Extract the (x, y) coordinate from the center of the cell holding the provided text.  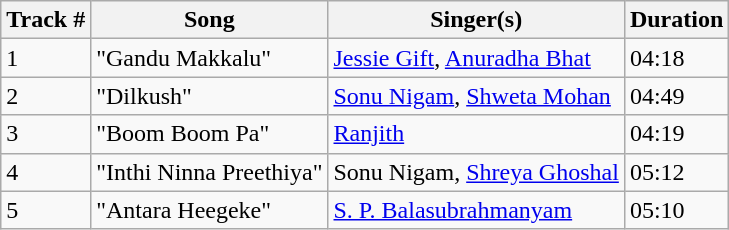
04:49 (676, 96)
Jessie Gift, Anuradha Bhat (476, 58)
Duration (676, 20)
04:19 (676, 134)
"Boom Boom Pa" (210, 134)
Sonu Nigam, Shweta Mohan (476, 96)
Track # (46, 20)
Singer(s) (476, 20)
4 (46, 172)
1 (46, 58)
"Antara Heegeke" (210, 210)
2 (46, 96)
05:12 (676, 172)
05:10 (676, 210)
Ranjith (476, 134)
"Inthi Ninna Preethiya" (210, 172)
5 (46, 210)
3 (46, 134)
Sonu Nigam, Shreya Ghoshal (476, 172)
"Dilkush" (210, 96)
04:18 (676, 58)
Song (210, 20)
"Gandu Makkalu" (210, 58)
S. P. Balasubrahmanyam (476, 210)
